Pinpoint the cell where the given text exists, returning its (x, y) midpoint coordinate. 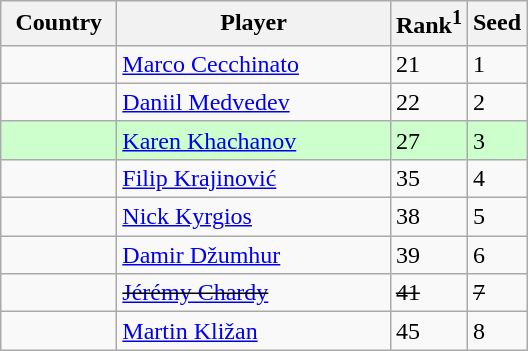
2 (496, 102)
Martin Kližan (254, 331)
Marco Cecchinato (254, 64)
Filip Krajinović (254, 178)
Seed (496, 24)
38 (428, 217)
1 (496, 64)
Player (254, 24)
27 (428, 140)
6 (496, 255)
Jérémy Chardy (254, 293)
Nick Kyrgios (254, 217)
7 (496, 293)
39 (428, 255)
22 (428, 102)
Rank1 (428, 24)
41 (428, 293)
Karen Khachanov (254, 140)
45 (428, 331)
Damir Džumhur (254, 255)
35 (428, 178)
5 (496, 217)
4 (496, 178)
Country (59, 24)
Daniil Medvedev (254, 102)
3 (496, 140)
8 (496, 331)
21 (428, 64)
